Pinpoint the cell where the given text exists, returning its (X, Y) midpoint coordinate. 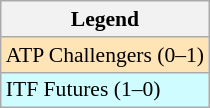
ATP Challengers (0–1) (105, 55)
ITF Futures (1–0) (105, 90)
Legend (105, 19)
